Find where the given text appears and provide that cell's center as (x, y) coordinate. 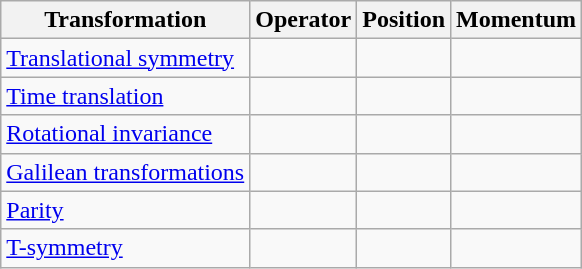
T-symmetry (126, 248)
Translational symmetry (126, 58)
Momentum (516, 20)
Rotational invariance (126, 134)
Time translation (126, 96)
Galilean transformations (126, 172)
Position (404, 20)
Transformation (126, 20)
Operator (304, 20)
Parity (126, 210)
